Provide the (X, Y) coordinate of the cell's center where the given text is located.  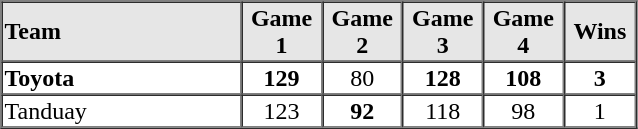
Team (122, 32)
3 (600, 78)
92 (362, 110)
Toyota (122, 78)
118 (442, 110)
128 (442, 78)
80 (362, 78)
129 (282, 78)
1 (600, 110)
123 (282, 110)
Game 3 (442, 32)
108 (524, 78)
98 (524, 110)
Game 1 (282, 32)
Wins (600, 32)
Game 2 (362, 32)
Tanduay (122, 110)
Game 4 (524, 32)
